Scan for the cell matching the given text and deliver its [x, y] coordinate at center. 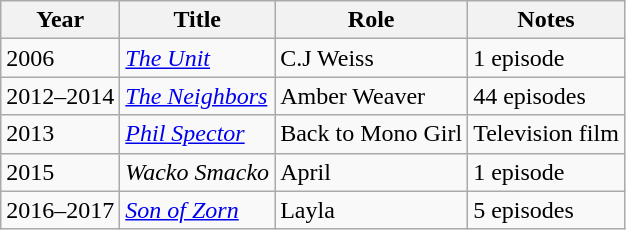
Son of Zorn [198, 210]
The Unit [198, 58]
Television film [546, 134]
2016–2017 [60, 210]
2013 [60, 134]
C.J Weiss [372, 58]
Title [198, 20]
2006 [60, 58]
Role [372, 20]
44 episodes [546, 96]
2012–2014 [60, 96]
Wacko Smacko [198, 172]
Back to Mono Girl [372, 134]
Amber Weaver [372, 96]
Layla [372, 210]
April [372, 172]
Year [60, 20]
The Neighbors [198, 96]
Notes [546, 20]
Phil Spector [198, 134]
5 episodes [546, 210]
2015 [60, 172]
